For the text-containing cell, return its midpoint in [X, Y] coordinate format. 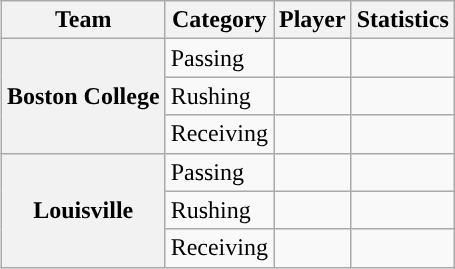
Boston College [83, 96]
Louisville [83, 210]
Category [219, 20]
Statistics [402, 20]
Team [83, 20]
Player [313, 20]
